Detect which cell encompasses the target text, then output its (X, Y) center coordinate. 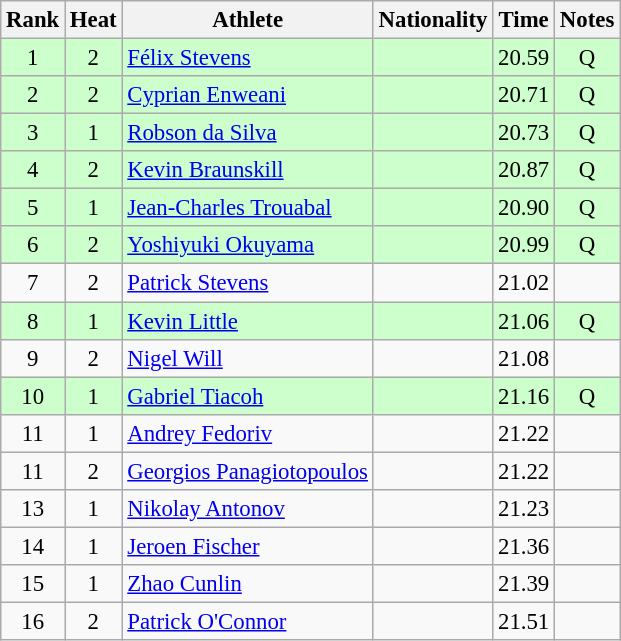
20.90 (524, 208)
Athlete (248, 20)
13 (33, 509)
21.16 (524, 396)
21.08 (524, 358)
Gabriel Tiacoh (248, 396)
21.51 (524, 621)
Kevin Little (248, 321)
Félix Stevens (248, 58)
Andrey Fedoriv (248, 433)
16 (33, 621)
Nationality (432, 20)
Georgios Panagiotopoulos (248, 471)
Robson da Silva (248, 133)
7 (33, 283)
Heat (94, 20)
6 (33, 245)
20.87 (524, 170)
20.71 (524, 95)
20.99 (524, 245)
5 (33, 208)
Nikolay Antonov (248, 509)
4 (33, 170)
Notes (588, 20)
21.39 (524, 584)
Rank (33, 20)
20.59 (524, 58)
Kevin Braunskill (248, 170)
Yoshiyuki Okuyama (248, 245)
3 (33, 133)
Nigel Will (248, 358)
10 (33, 396)
Jean-Charles Trouabal (248, 208)
20.73 (524, 133)
Jeroen Fischer (248, 546)
Patrick O'Connor (248, 621)
Zhao Cunlin (248, 584)
21.02 (524, 283)
8 (33, 321)
21.06 (524, 321)
Patrick Stevens (248, 283)
9 (33, 358)
Cyprian Enweani (248, 95)
Time (524, 20)
14 (33, 546)
21.36 (524, 546)
15 (33, 584)
21.23 (524, 509)
